Determine the [x, y] coordinate at the center of the cell enclosing the given text.  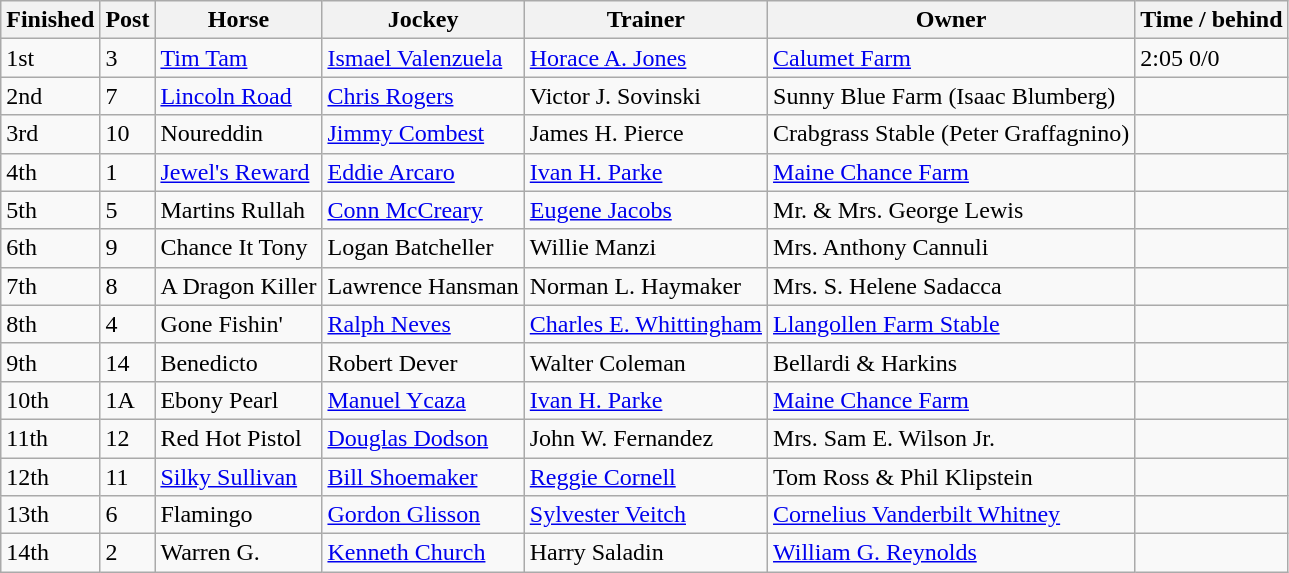
Cornelius Vanderbilt Whitney [952, 515]
12th [50, 477]
Horace A. Jones [646, 58]
Ralph Neves [423, 324]
Jewel's Reward [238, 172]
John W. Fernandez [646, 438]
Jimmy Combest [423, 134]
Ebony Pearl [238, 400]
6th [50, 248]
9th [50, 362]
8th [50, 324]
Lincoln Road [238, 96]
2 [128, 553]
Harry Saladin [646, 553]
8 [128, 286]
Chance It Tony [238, 248]
Conn McCreary [423, 210]
14th [50, 553]
Owner [952, 20]
Flamingo [238, 515]
Benedicto [238, 362]
William G. Reynolds [952, 553]
Eddie Arcaro [423, 172]
14 [128, 362]
Kenneth Church [423, 553]
Reggie Cornell [646, 477]
Tom Ross & Phil Klipstein [952, 477]
Bellardi & Harkins [952, 362]
Noureddin [238, 134]
Sylvester Veitch [646, 515]
11th [50, 438]
James H. Pierce [646, 134]
Jockey [423, 20]
5 [128, 210]
10 [128, 134]
1A [128, 400]
3 [128, 58]
Calumet Farm [952, 58]
Warren G. [238, 553]
11 [128, 477]
1 [128, 172]
Willie Manzi [646, 248]
7th [50, 286]
12 [128, 438]
7 [128, 96]
Charles E. Whittingham [646, 324]
6 [128, 515]
Gone Fishin' [238, 324]
Tim Tam [238, 58]
Mrs. S. Helene Sadacca [952, 286]
Logan Batcheller [423, 248]
Post [128, 20]
Manuel Ycaza [423, 400]
Douglas Dodson [423, 438]
13th [50, 515]
Martins Rullah [238, 210]
Time / behind [1212, 20]
Mrs. Anthony Cannuli [952, 248]
Mr. & Mrs. George Lewis [952, 210]
A Dragon Killer [238, 286]
Walter Coleman [646, 362]
4th [50, 172]
Silky Sullivan [238, 477]
2:05 0/0 [1212, 58]
Norman L. Haymaker [646, 286]
Eugene Jacobs [646, 210]
Sunny Blue Farm (Isaac Blumberg) [952, 96]
Horse [238, 20]
Lawrence Hansman [423, 286]
Victor J. Sovinski [646, 96]
Robert Dever [423, 362]
Finished [50, 20]
Chris Rogers [423, 96]
Gordon Glisson [423, 515]
10th [50, 400]
2nd [50, 96]
Trainer [646, 20]
Ismael Valenzuela [423, 58]
Red Hot Pistol [238, 438]
1st [50, 58]
Crabgrass Stable (Peter Graffagnino) [952, 134]
Bill Shoemaker [423, 477]
Mrs. Sam E. Wilson Jr. [952, 438]
Llangollen Farm Stable [952, 324]
3rd [50, 134]
4 [128, 324]
9 [128, 248]
5th [50, 210]
